Locate the cell with the specified text and output its [X, Y] center coordinate. 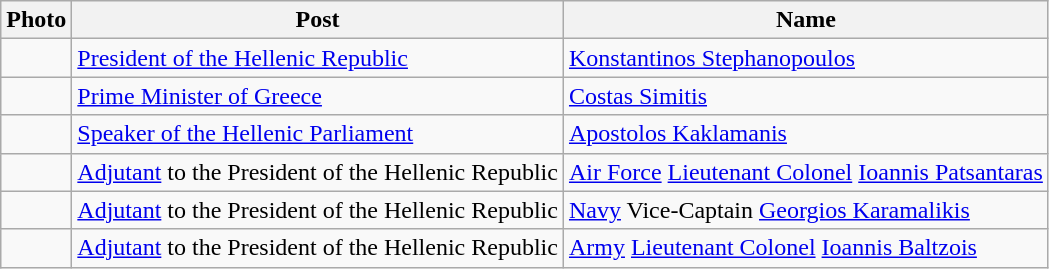
Costas Simitis [806, 96]
Apostolos Kaklamanis [806, 134]
Navy Vice-Captain Georgios Karamalikis [806, 210]
Prime Minister of Greece [318, 96]
Name [806, 20]
Konstantinos Stephanopoulos [806, 58]
Photo [36, 20]
Air Force Lieutenant Colonel Ioannis Patsantaras [806, 172]
President of the Hellenic Republic [318, 58]
Army Lieutenant Colonel Ioannis Baltzois [806, 248]
Post [318, 20]
Speaker of the Hellenic Parliament [318, 134]
